Output the [X, Y] coordinate of the center of the cell containing the given text.  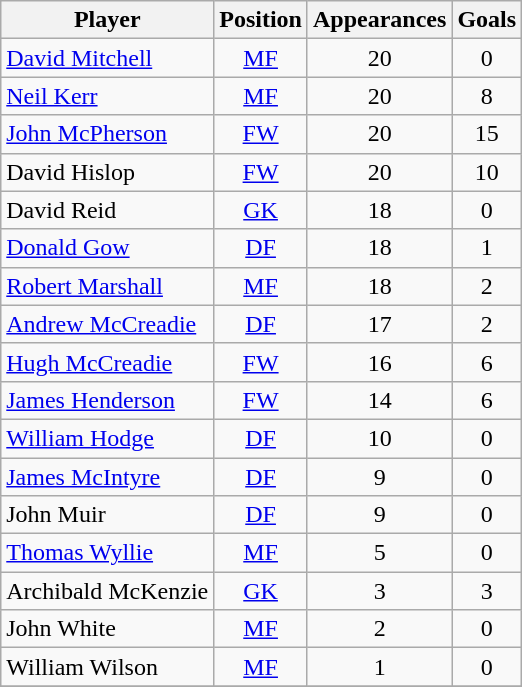
William Hodge [108, 438]
14 [379, 400]
William Wilson [108, 667]
James McIntyre [108, 477]
David Hislop [108, 172]
David Mitchell [108, 58]
Thomas Wyllie [108, 553]
Donald Gow [108, 248]
Archibald McKenzie [108, 591]
Robert Marshall [108, 286]
5 [379, 553]
Position [261, 20]
17 [379, 324]
Hugh McCreadie [108, 362]
Player [108, 20]
Appearances [379, 20]
Andrew McCreadie [108, 324]
David Reid [108, 210]
16 [379, 362]
15 [487, 134]
John Muir [108, 515]
James Henderson [108, 400]
Goals [487, 20]
8 [487, 96]
John McPherson [108, 134]
Neil Kerr [108, 96]
John White [108, 629]
